Scan for the cell matching the given text and deliver its [x, y] coordinate at center. 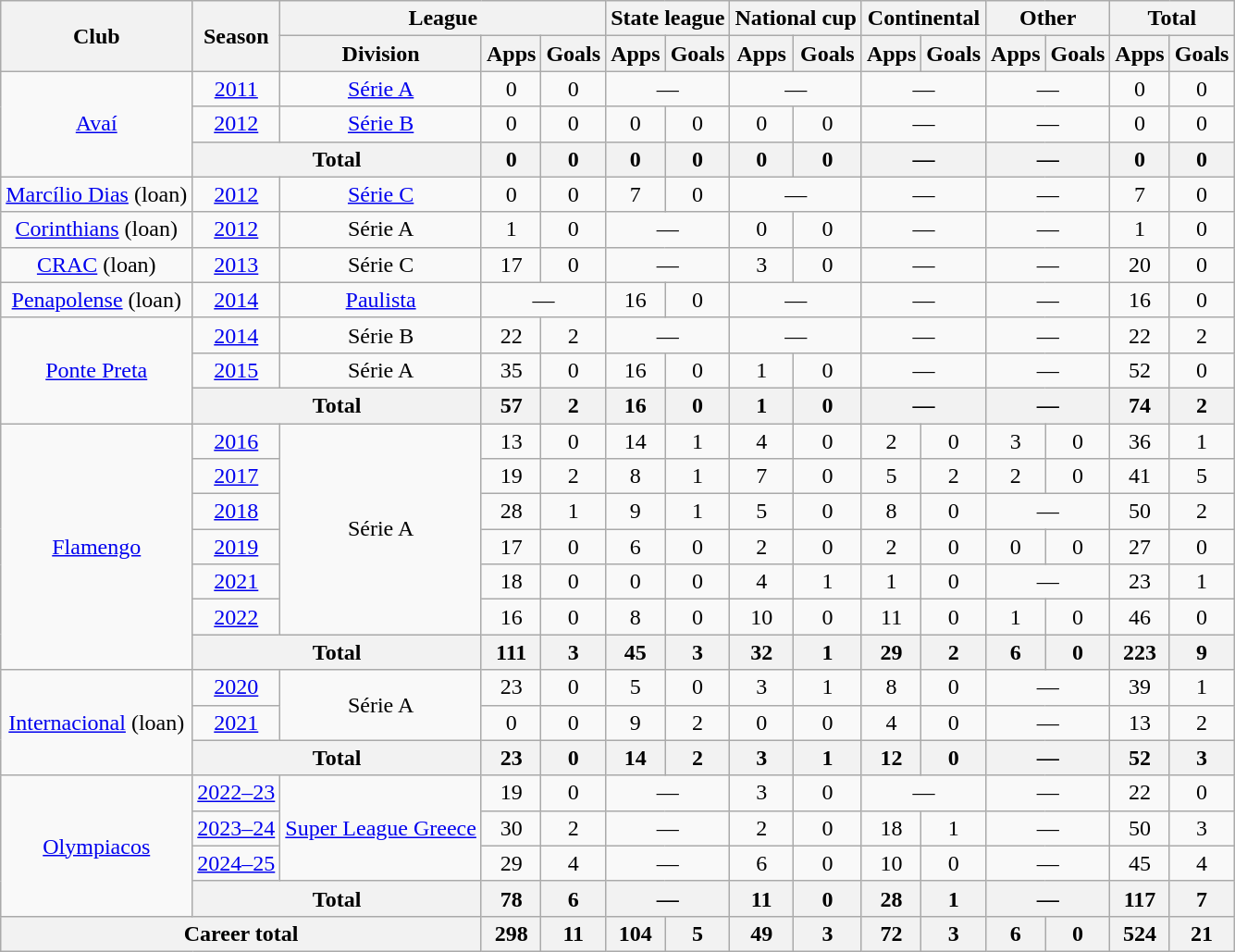
2018 [237, 512]
78 [511, 898]
Internacional (loan) [96, 723]
12 [891, 758]
State league [668, 19]
57 [511, 405]
117 [1140, 898]
21 [1202, 933]
72 [891, 933]
2023–24 [237, 828]
20 [1140, 265]
30 [511, 828]
46 [1140, 617]
111 [511, 652]
2011 [237, 89]
Club [96, 36]
35 [511, 370]
Division [381, 54]
Super League Greece [381, 828]
CRAC (loan) [96, 265]
32 [761, 652]
49 [761, 933]
Continental [923, 19]
2022 [237, 617]
National cup [796, 19]
Avaí [96, 124]
298 [511, 933]
74 [1140, 405]
League [443, 19]
Marcílio Dias (loan) [96, 194]
Ponte Preta [96, 370]
Corinthians (loan) [96, 229]
2015 [237, 370]
2020 [237, 687]
2013 [237, 265]
41 [1140, 476]
Career total [241, 933]
Flamengo [96, 547]
36 [1140, 441]
Olympiacos [96, 846]
Season [237, 36]
2022–23 [237, 793]
2016 [237, 441]
2024–25 [237, 863]
2019 [237, 547]
39 [1140, 687]
Other [1048, 19]
524 [1140, 933]
2017 [237, 476]
223 [1140, 652]
27 [1140, 547]
104 [636, 933]
Penapolense (loan) [96, 300]
Paulista [381, 300]
